Find where the given text appears and provide that cell's center as [x, y] coordinate. 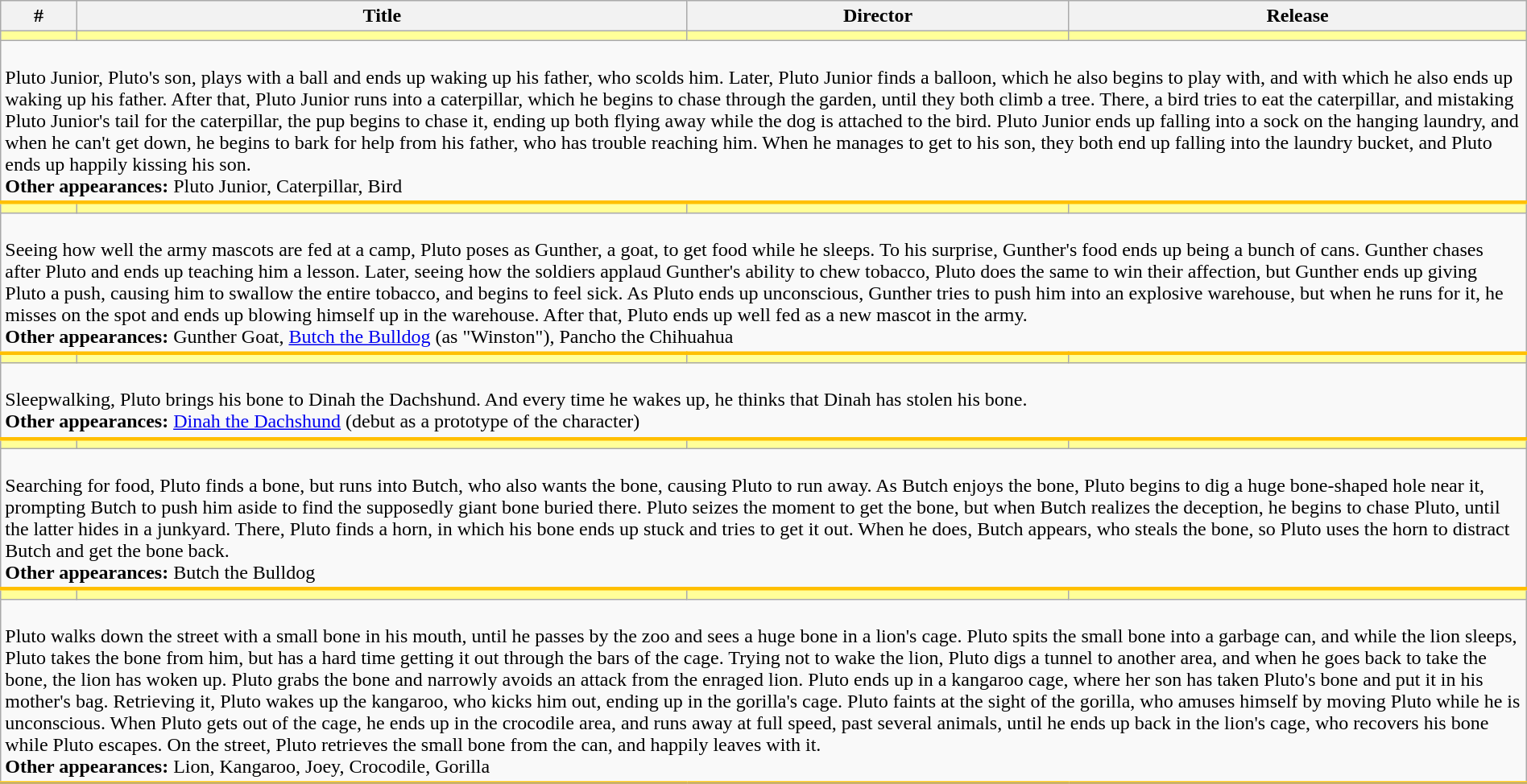
Release [1297, 16]
Director [878, 16]
# [39, 16]
Title [382, 16]
